For the text-containing cell, return its midpoint in [x, y] coordinate format. 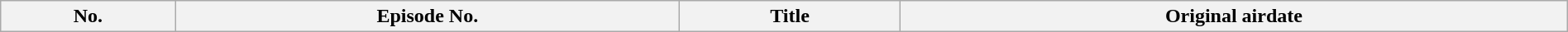
Title [791, 16]
Original airdate [1234, 16]
No. [88, 16]
Episode No. [427, 16]
